Capture the cell that displays the provided text and extract its [X, Y] central coordinate. 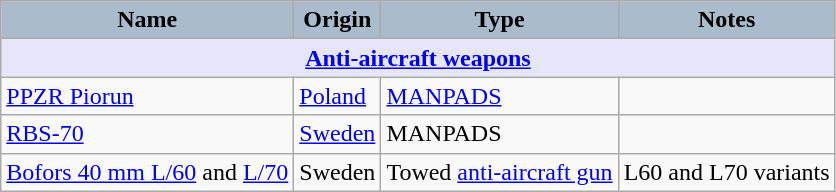
Origin [338, 20]
RBS-70 [148, 134]
Notes [726, 20]
PPZR Piorun [148, 96]
Bofors 40 mm L/60 and L/70 [148, 172]
L60 and L70 variants [726, 172]
Anti-aircraft weapons [418, 58]
Name [148, 20]
Poland [338, 96]
Type [500, 20]
Towed anti-aircraft gun [500, 172]
